Search for the cell housing the specified text and yield its (x, y) center coordinate. 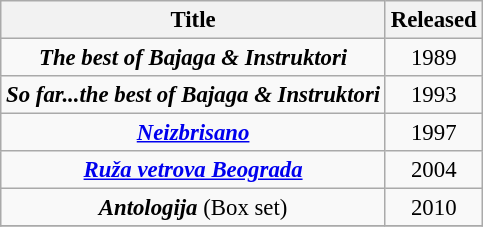
Antologija (Box set) (194, 208)
1997 (434, 133)
So far...the best of Bajaga & Instruktori (194, 95)
Released (434, 20)
Ruža vetrova Beograda (194, 170)
1993 (434, 95)
The best of Bajaga & Instruktori (194, 58)
Title (194, 20)
1989 (434, 58)
2010 (434, 208)
2004 (434, 170)
Neizbrisano (194, 133)
